Find where the given text appears and provide that cell's center as [x, y] coordinate. 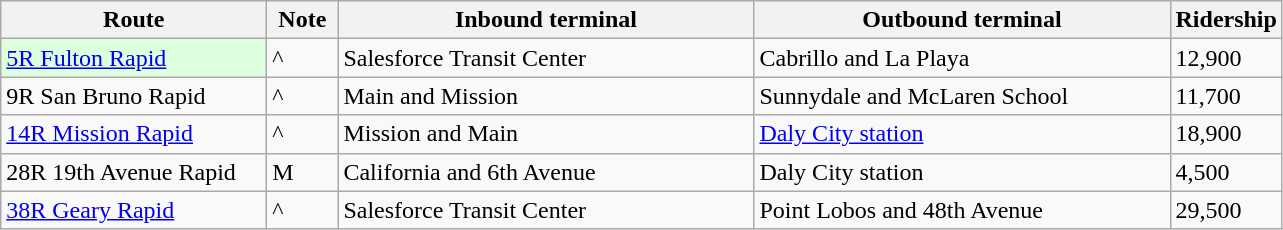
Ridership [1226, 20]
18,900 [1226, 134]
Cabrillo and La Playa [962, 58]
5R Fulton Rapid [134, 58]
4,500 [1226, 172]
12,900 [1226, 58]
Route [134, 20]
Point Lobos and 48th Avenue [962, 210]
38R Geary Rapid [134, 210]
Outbound terminal [962, 20]
Note [302, 20]
9R San Bruno Rapid [134, 96]
Mission and Main [546, 134]
Inbound terminal [546, 20]
14R Mission Rapid [134, 134]
29,500 [1226, 210]
28R 19th Avenue Rapid [134, 172]
M [302, 172]
11,700 [1226, 96]
Main and Mission [546, 96]
Sunnydale and McLaren School [962, 96]
California and 6th Avenue [546, 172]
